From the cell containing the given text, extract its center point as [x, y] coordinate. 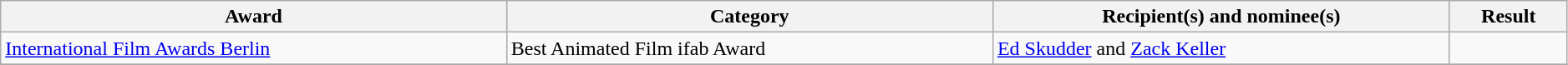
Award [254, 17]
Best Animated Film ifab Award [749, 48]
International Film Awards Berlin [254, 48]
Recipient(s) and nominee(s) [1221, 17]
Ed Skudder and Zack Keller [1221, 48]
Category [749, 17]
Result [1509, 17]
